For the text-containing cell, return its midpoint in [X, Y] coordinate format. 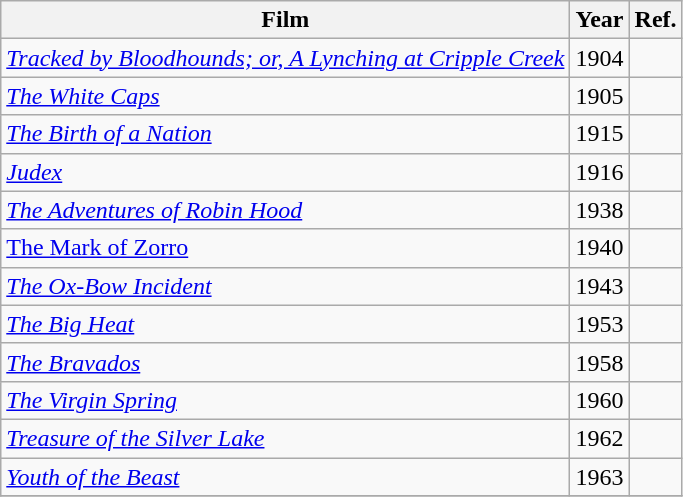
1916 [600, 172]
The Bravados [286, 362]
The Big Heat [286, 324]
1938 [600, 210]
The Birth of a Nation [286, 134]
Year [600, 20]
Tracked by Bloodhounds; or, A Lynching at Cripple Creek [286, 58]
1962 [600, 438]
Ref. [656, 20]
1915 [600, 134]
The Mark of Zorro [286, 248]
1904 [600, 58]
1905 [600, 96]
1940 [600, 248]
1943 [600, 286]
1960 [600, 400]
1963 [600, 477]
The Virgin Spring [286, 400]
1953 [600, 324]
The Ox-Bow Incident [286, 286]
The Adventures of Robin Hood [286, 210]
Youth of the Beast [286, 477]
Treasure of the Silver Lake [286, 438]
The White Caps [286, 96]
Judex [286, 172]
1958 [600, 362]
Film [286, 20]
